Find where the given text appears and provide that cell's center as [x, y] coordinate. 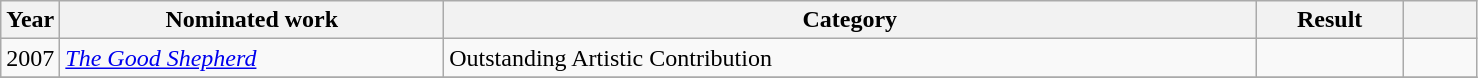
Year [30, 20]
2007 [30, 58]
Nominated work [252, 20]
Category [850, 20]
Result [1330, 20]
The Good Shepherd [252, 58]
Outstanding Artistic Contribution [850, 58]
